For the text-containing cell, return its midpoint in [x, y] coordinate format. 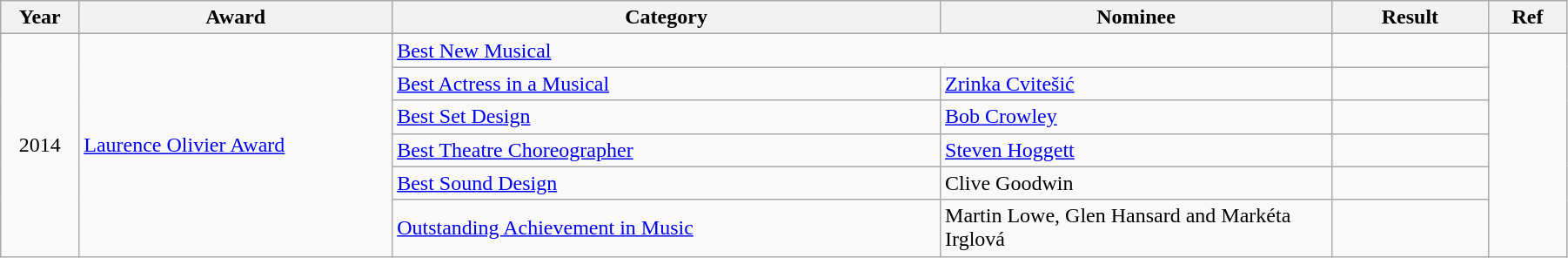
Best Sound Design [667, 183]
Martin Lowe, Glen Hansard and Markéta Irglová [1136, 228]
Steven Hoggett [1136, 150]
Year [40, 17]
Bob Crowley [1136, 117]
Ref [1527, 17]
Laurence Olivier Award [236, 145]
Best New Musical [862, 51]
Best Set Design [667, 117]
Award [236, 17]
Clive Goodwin [1136, 183]
Nominee [1136, 17]
Best Actress in a Musical [667, 84]
Category [667, 17]
Best Theatre Choreographer [667, 150]
2014 [40, 145]
Outstanding Achievement in Music [667, 228]
Result [1410, 17]
Zrinka Cvitešić [1136, 84]
